Scan for the cell matching the given text and deliver its [X, Y] coordinate at center. 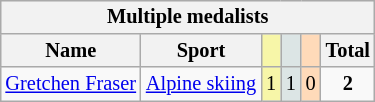
Name [71, 51]
0 [311, 84]
Sport [201, 51]
Gretchen Fraser [71, 84]
Alpine skiing [201, 84]
Total [348, 51]
Multiple medalists [188, 17]
2 [348, 84]
